Find where the given text appears and provide that cell's center as (X, Y) coordinate. 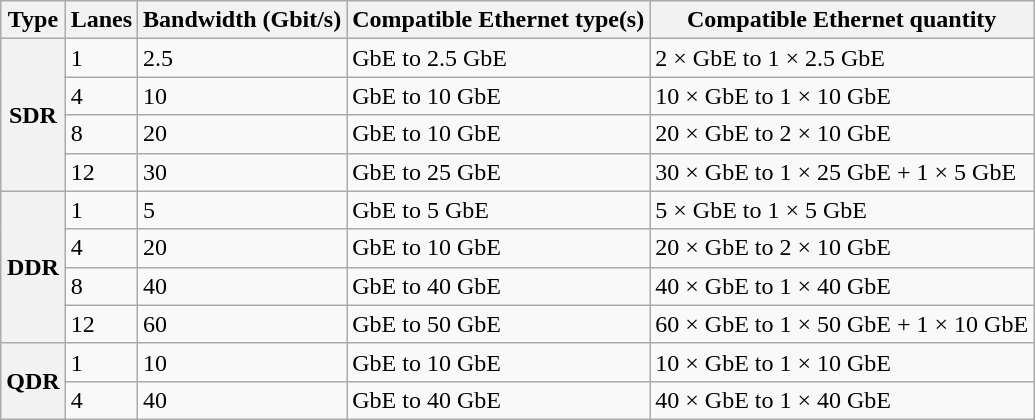
5 (242, 210)
Bandwidth (Gbit/s) (242, 20)
5 × GbE to 1 × 5 GbE (842, 210)
30 × GbE to 1 × 25 GbE + 1 × 5 GbE (842, 172)
DDR (33, 267)
GbE to 5 GbE (498, 210)
GbE to 50 GbE (498, 324)
60 × GbE to 1 × 50 GbE + 1 × 10 GbE (842, 324)
Compatible Ethernet quantity (842, 20)
Type (33, 20)
2.5 (242, 58)
60 (242, 324)
GbE to 25 GbE (498, 172)
SDR (33, 115)
GbE to 2.5 GbE (498, 58)
QDR (33, 381)
Lanes (101, 20)
Compatible Ethernet type(s) (498, 20)
2 × GbE to 1 × 2.5 GbE (842, 58)
30 (242, 172)
